Provide the (x, y) coordinate of the cell's center where the given text is located.  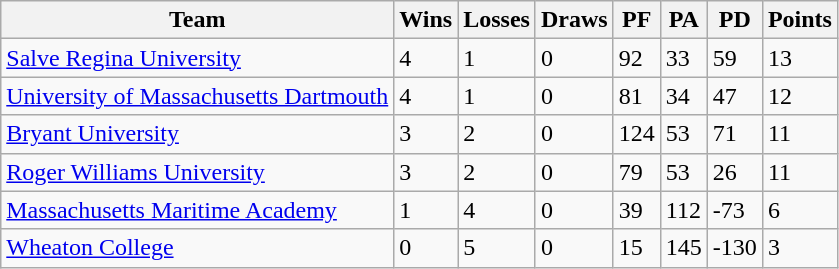
Team (198, 20)
39 (636, 210)
145 (684, 248)
Wins (426, 20)
92 (636, 58)
79 (636, 172)
15 (636, 248)
Salve Regina University (198, 58)
71 (734, 134)
34 (684, 96)
-73 (734, 210)
112 (684, 210)
6 (800, 210)
33 (684, 58)
-130 (734, 248)
47 (734, 96)
Roger Williams University (198, 172)
81 (636, 96)
Bryant University (198, 134)
Losses (497, 20)
26 (734, 172)
Massachusetts Maritime Academy (198, 210)
Points (800, 20)
12 (800, 96)
University of Massachusetts Dartmouth (198, 96)
13 (800, 58)
PD (734, 20)
124 (636, 134)
PF (636, 20)
PA (684, 20)
59 (734, 58)
Wheaton College (198, 248)
5 (497, 248)
Draws (574, 20)
